Capture the cell that displays the provided text and extract its [X, Y] central coordinate. 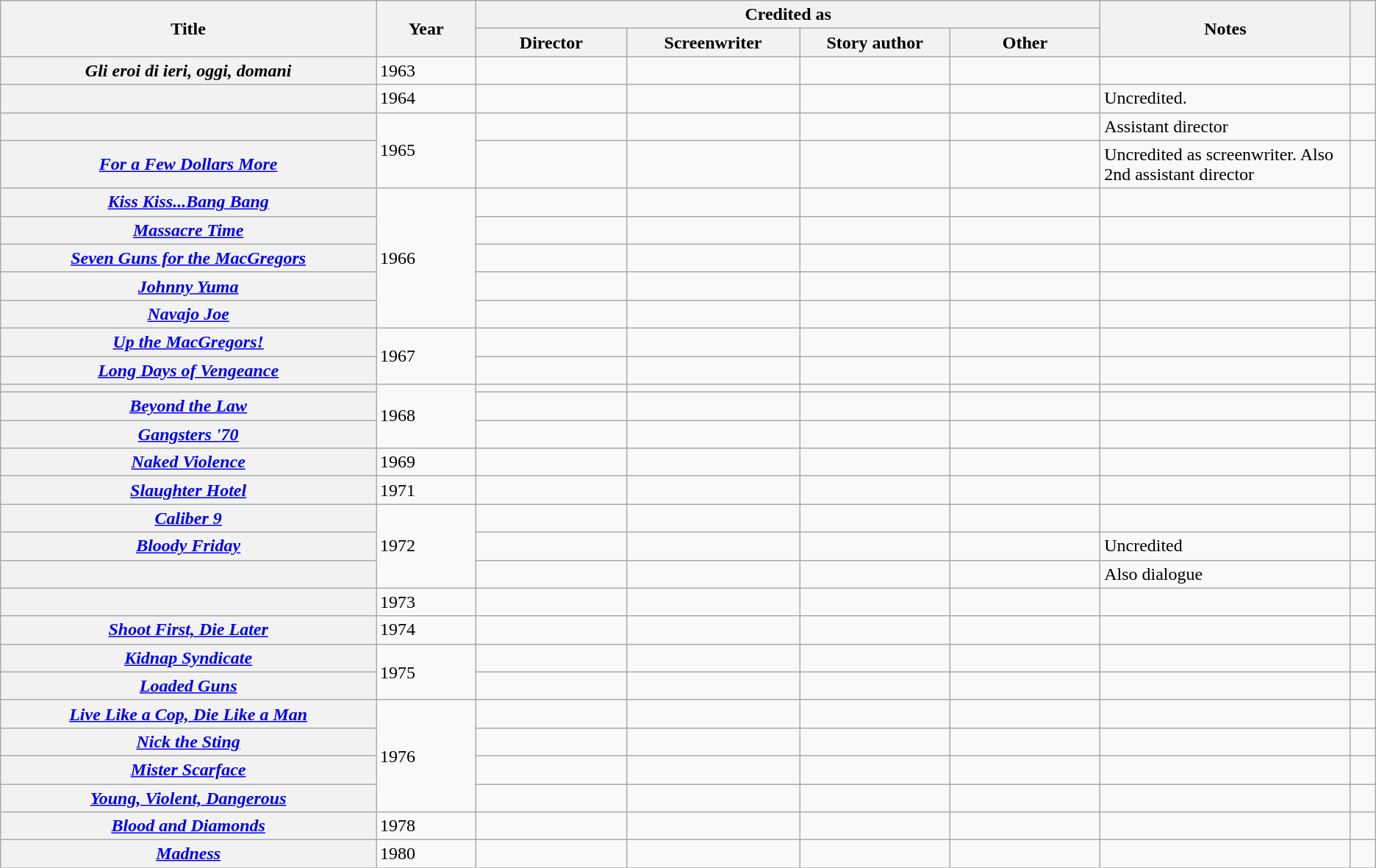
Gangsters '70 [188, 434]
Mister Scarface [188, 770]
Naked Violence [188, 462]
Notes [1225, 29]
Johnny Yuma [188, 286]
1967 [426, 356]
1963 [426, 71]
For a Few Dollars More [188, 165]
Madness [188, 854]
1968 [426, 416]
Long Days of Vengeance [188, 370]
1973 [426, 602]
Slaughter Hotel [188, 490]
1966 [426, 258]
Uncredited [1225, 546]
1965 [426, 150]
Credited as [788, 15]
Director [551, 43]
Navajo Joe [188, 314]
Title [188, 29]
Year [426, 29]
Beyond the Law [188, 406]
1975 [426, 672]
Uncredited as screenwriter. Also 2nd assistant director [1225, 165]
1980 [426, 854]
Up the MacGregors! [188, 342]
1976 [426, 756]
1972 [426, 546]
1964 [426, 98]
1974 [426, 630]
Other [1025, 43]
1971 [426, 490]
Kidnap Syndicate [188, 658]
Story author [875, 43]
Screenwriter [713, 43]
Shoot First, Die Later [188, 630]
Kiss Kiss...Bang Bang [188, 202]
Young, Violent, Dangerous [188, 797]
Seven Guns for the MacGregors [188, 258]
1978 [426, 826]
Also dialogue [1225, 574]
Bloody Friday [188, 546]
Caliber 9 [188, 518]
Gli eroi di ieri, oggi, domani [188, 71]
Live Like a Cop, Die Like a Man [188, 714]
Massacre Time [188, 230]
Loaded Guns [188, 686]
Blood and Diamonds [188, 826]
Assistant director [1225, 126]
1969 [426, 462]
Nick the Sting [188, 742]
Uncredited. [1225, 98]
